For the text-containing cell, return its midpoint in [x, y] coordinate format. 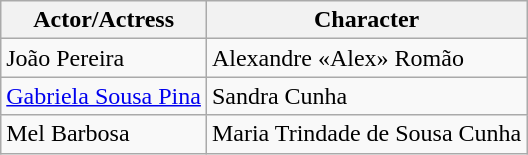
Gabriela Sousa Pina [104, 96]
Mel Barbosa [104, 134]
João Pereira [104, 58]
Alexandre «Alex» Romão [366, 58]
Maria Trindade de Sousa Cunha [366, 134]
Actor/Actress [104, 20]
Character [366, 20]
Sandra Cunha [366, 96]
